Detect which cell encompasses the target text, then output its (x, y) center coordinate. 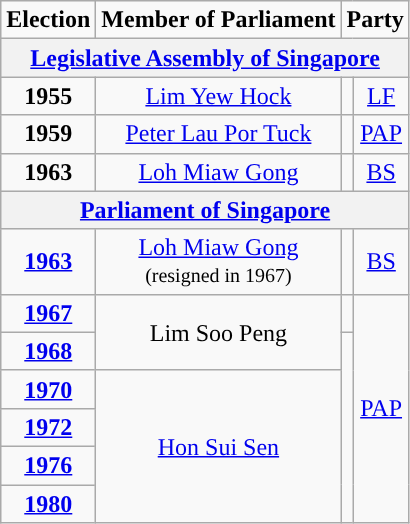
1980 (48, 503)
Lim Yew Hock (218, 96)
1972 (48, 427)
Election (48, 20)
Lim Soo Peng (218, 332)
Party (375, 20)
Loh Miaw Gong (218, 172)
1955 (48, 96)
1967 (48, 313)
Parliament of Singapore (206, 210)
Hon Sui Sen (218, 446)
1976 (48, 465)
Legislative Assembly of Singapore (206, 58)
1968 (48, 351)
Peter Lau Por Tuck (218, 134)
1970 (48, 389)
Member of Parliament (218, 20)
Loh Miaw Gong (resigned in 1967) (218, 262)
1959 (48, 134)
LF (382, 96)
